Return [X, Y] of the center of cell containing provided text 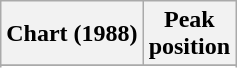
Peakposition [189, 34]
Chart (1988) [72, 34]
